Pinpoint the cell where the given text exists, returning its [x, y] midpoint coordinate. 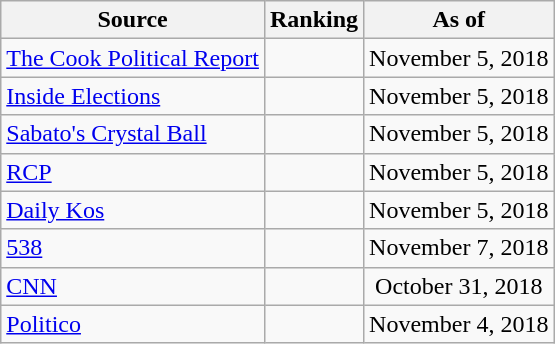
The Cook Political Report [133, 58]
October 31, 2018 [459, 286]
RCP [133, 172]
As of [459, 20]
Inside Elections [133, 96]
November 4, 2018 [459, 324]
538 [133, 248]
Politico [133, 324]
November 7, 2018 [459, 248]
Daily Kos [133, 210]
Source [133, 20]
CNN [133, 286]
Ranking [314, 20]
Sabato's Crystal Ball [133, 134]
